Extract the (X, Y) coordinate from the center of the cell holding the provided text.  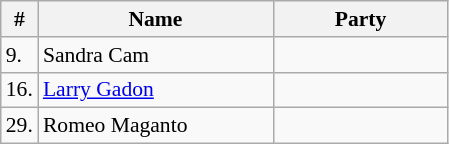
Name (156, 19)
Party (360, 19)
Sandra Cam (156, 55)
16. (20, 90)
Romeo Maganto (156, 126)
# (20, 19)
9. (20, 55)
Larry Gadon (156, 90)
29. (20, 126)
